Determine the [x, y] coordinate at the center of the cell enclosing the given text.  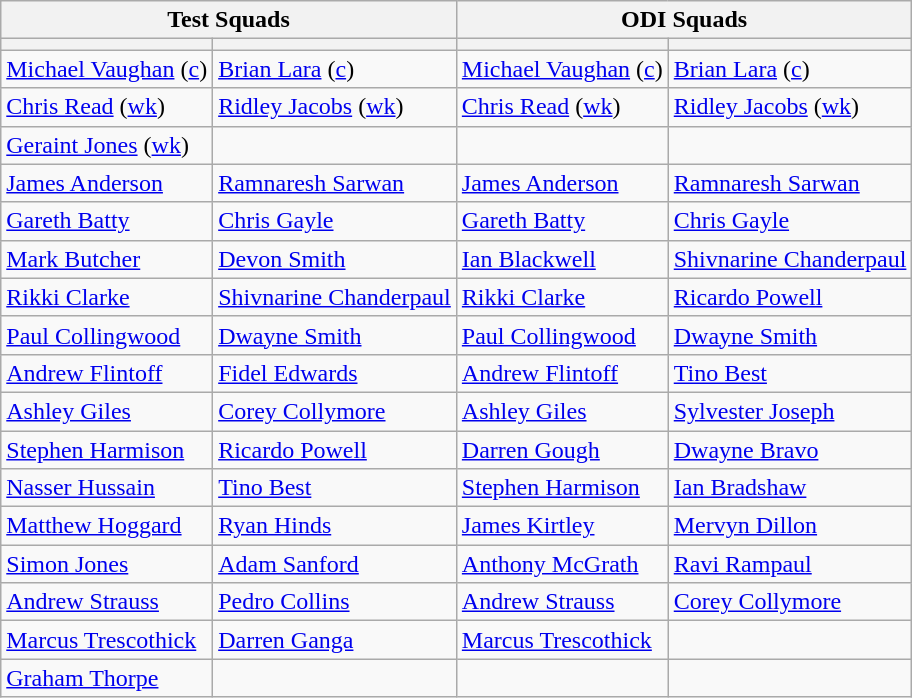
Devon Smith [335, 259]
Darren Ganga [335, 640]
Ravi Rampaul [790, 564]
Darren Gough [562, 449]
Sylvester Joseph [790, 411]
Mark Butcher [107, 259]
Geraint Jones (wk) [107, 145]
Graham Thorpe [107, 678]
ODI Squads [684, 20]
Matthew Hoggard [107, 526]
Test Squads [229, 20]
Fidel Edwards [335, 373]
Dwayne Bravo [790, 449]
Nasser Hussain [107, 488]
Ian Bradshaw [790, 488]
Adam Sanford [335, 564]
Ian Blackwell [562, 259]
Pedro Collins [335, 602]
Anthony McGrath [562, 564]
Mervyn Dillon [790, 526]
Simon Jones [107, 564]
James Kirtley [562, 526]
Ryan Hinds [335, 526]
